Return [x, y] of the center of cell containing provided text 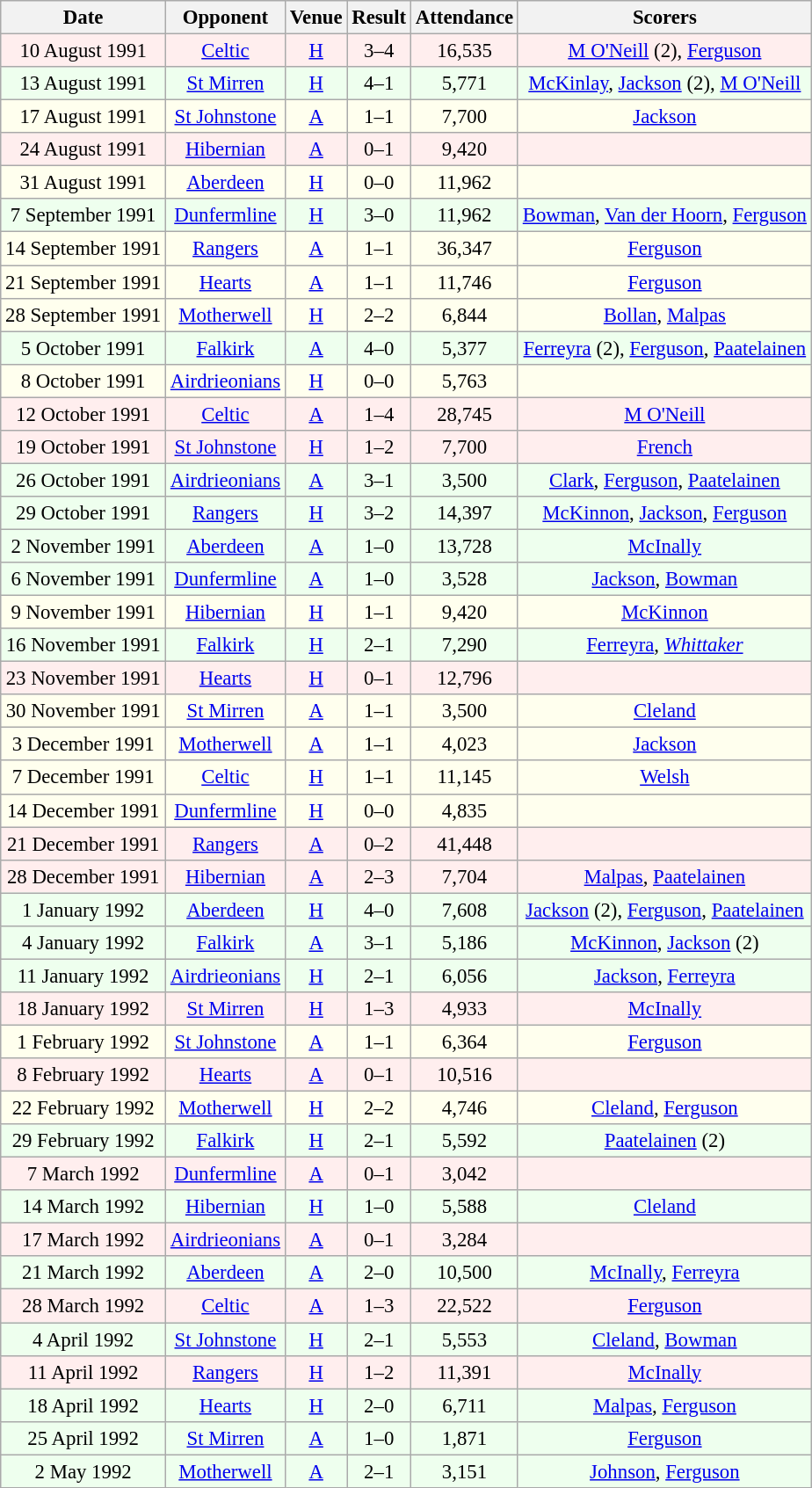
28,745 [465, 414]
9 November 1991 [83, 613]
3,528 [465, 579]
Opponent [226, 18]
Scorers [664, 18]
Jackson, Bowman [664, 579]
McInally, Ferreyra [664, 1274]
Johnson, Ferguson [664, 1471]
5,186 [465, 943]
Ferreyra, Whittaker [664, 645]
7 March 1992 [83, 1174]
4 January 1992 [83, 943]
11,145 [465, 778]
21 September 1991 [83, 282]
7 September 1991 [83, 215]
10,500 [465, 1274]
Jackson, Ferreyra [664, 976]
21 December 1991 [83, 844]
6,711 [465, 1405]
12,796 [465, 679]
Cleland, Bowman [664, 1339]
11 January 1992 [83, 976]
2 November 1991 [83, 546]
3–0 [380, 215]
Date [83, 18]
3 December 1991 [83, 744]
0–2 [380, 844]
25 April 1992 [83, 1438]
McKinnon [664, 613]
26 October 1991 [83, 480]
Malpas, Paatelainen [664, 876]
7 December 1991 [83, 778]
French [664, 447]
11,746 [465, 282]
6,056 [465, 976]
4,746 [465, 1108]
19 October 1991 [83, 447]
5,771 [465, 83]
Malpas, Ferguson [664, 1405]
13 August 1991 [83, 83]
4,933 [465, 1009]
2 May 1992 [83, 1471]
12 October 1991 [83, 414]
5,763 [465, 381]
6,364 [465, 1042]
10,516 [465, 1075]
5,588 [465, 1207]
4,023 [465, 744]
1,871 [465, 1438]
23 November 1991 [83, 679]
6 November 1991 [83, 579]
17 August 1991 [83, 117]
7,704 [465, 876]
5,592 [465, 1141]
Cleland, Ferguson [664, 1108]
21 March 1992 [83, 1274]
5,377 [465, 348]
4,835 [465, 810]
31 August 1991 [83, 183]
8 February 1992 [83, 1075]
17 March 1992 [83, 1240]
1 January 1992 [83, 910]
Ferreyra (2), Ferguson, Paatelainen [664, 348]
3,042 [465, 1174]
8 October 1991 [83, 381]
M O'Neill (2), Ferguson [664, 51]
14 September 1991 [83, 249]
McKinlay, Jackson (2), M O'Neill [664, 83]
5 October 1991 [83, 348]
7,290 [465, 645]
10 August 1991 [83, 51]
5,553 [465, 1339]
1–4 [380, 414]
30 November 1991 [83, 711]
14,397 [465, 513]
13,728 [465, 546]
22 February 1992 [83, 1108]
11,391 [465, 1372]
Result [380, 18]
16,535 [465, 51]
McKinnon, Jackson (2) [664, 943]
4 April 1992 [83, 1339]
28 March 1992 [83, 1306]
3,151 [465, 1471]
14 December 1991 [83, 810]
29 October 1991 [83, 513]
M O'Neill [664, 414]
22,522 [465, 1306]
McKinnon, Jackson, Ferguson [664, 513]
Paatelainen (2) [664, 1141]
41,448 [465, 844]
Bowman, Van der Hoorn, Ferguson [664, 215]
1 February 1992 [83, 1042]
Venue [316, 18]
3,284 [465, 1240]
4–1 [380, 83]
16 November 1991 [83, 645]
36,347 [465, 249]
28 December 1991 [83, 876]
Welsh [664, 778]
Bollan, Malpas [664, 315]
7,608 [465, 910]
18 April 1992 [83, 1405]
2–3 [380, 876]
29 February 1992 [83, 1141]
14 March 1992 [83, 1207]
3–4 [380, 51]
24 August 1991 [83, 149]
Attendance [465, 18]
11 April 1992 [83, 1372]
3–2 [380, 513]
28 September 1991 [83, 315]
6,844 [465, 315]
Clark, Ferguson, Paatelainen [664, 480]
Jackson (2), Ferguson, Paatelainen [664, 910]
18 January 1992 [83, 1009]
